Find where the given text appears and provide that cell's center as [X, Y] coordinate. 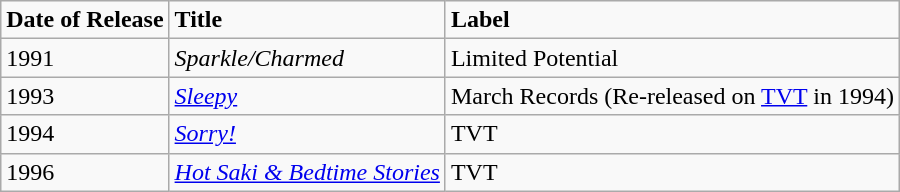
1996 [85, 172]
1993 [85, 96]
Label [672, 20]
Limited Potential [672, 58]
Sorry! [307, 134]
Sleepy [307, 96]
March Records (Re-released on TVT in 1994) [672, 96]
Title [307, 20]
1991 [85, 58]
Date of Release [85, 20]
Sparkle/Charmed [307, 58]
Hot Saki & Bedtime Stories [307, 172]
1994 [85, 134]
